Return [x, y] of the center of cell containing provided text 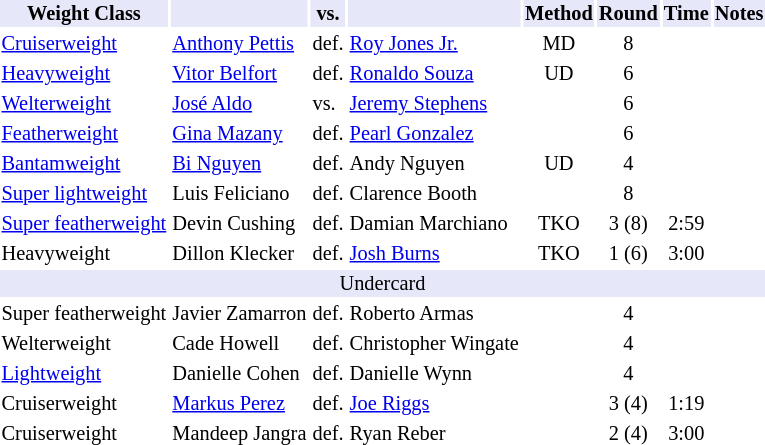
Andy Nguyen [434, 164]
3 (4) [628, 404]
Round [628, 14]
Gina Mazany [240, 134]
Super lightweight [84, 194]
3 (8) [628, 224]
Pearl Gonzalez [434, 134]
2:59 [686, 224]
Undercard [382, 284]
Danielle Wynn [434, 374]
MD [558, 44]
Roberto Armas [434, 314]
José Aldo [240, 104]
Jeremy Stephens [434, 104]
Vitor Belfort [240, 74]
Luis Feliciano [240, 194]
Roy Jones Jr. [434, 44]
Weight Class [84, 14]
Danielle Cohen [240, 374]
Ronaldo Souza [434, 74]
Devin Cushing [240, 224]
Markus Perez [240, 404]
Lightweight [84, 374]
Joe Riggs [434, 404]
Time [686, 14]
3:00 [686, 254]
Bantamweight [84, 164]
Josh Burns [434, 254]
Dillon Klecker [240, 254]
Javier Zamarron [240, 314]
Clarence Booth [434, 194]
Featherweight [84, 134]
Damian Marchiano [434, 224]
Method [558, 14]
1:19 [686, 404]
Anthony Pettis [240, 44]
1 (6) [628, 254]
Bi Nguyen [240, 164]
Notes [739, 14]
Cade Howell [240, 344]
Christopher Wingate [434, 344]
